Return the (X, Y) coordinate for the center point of the cell that contains the specified text.  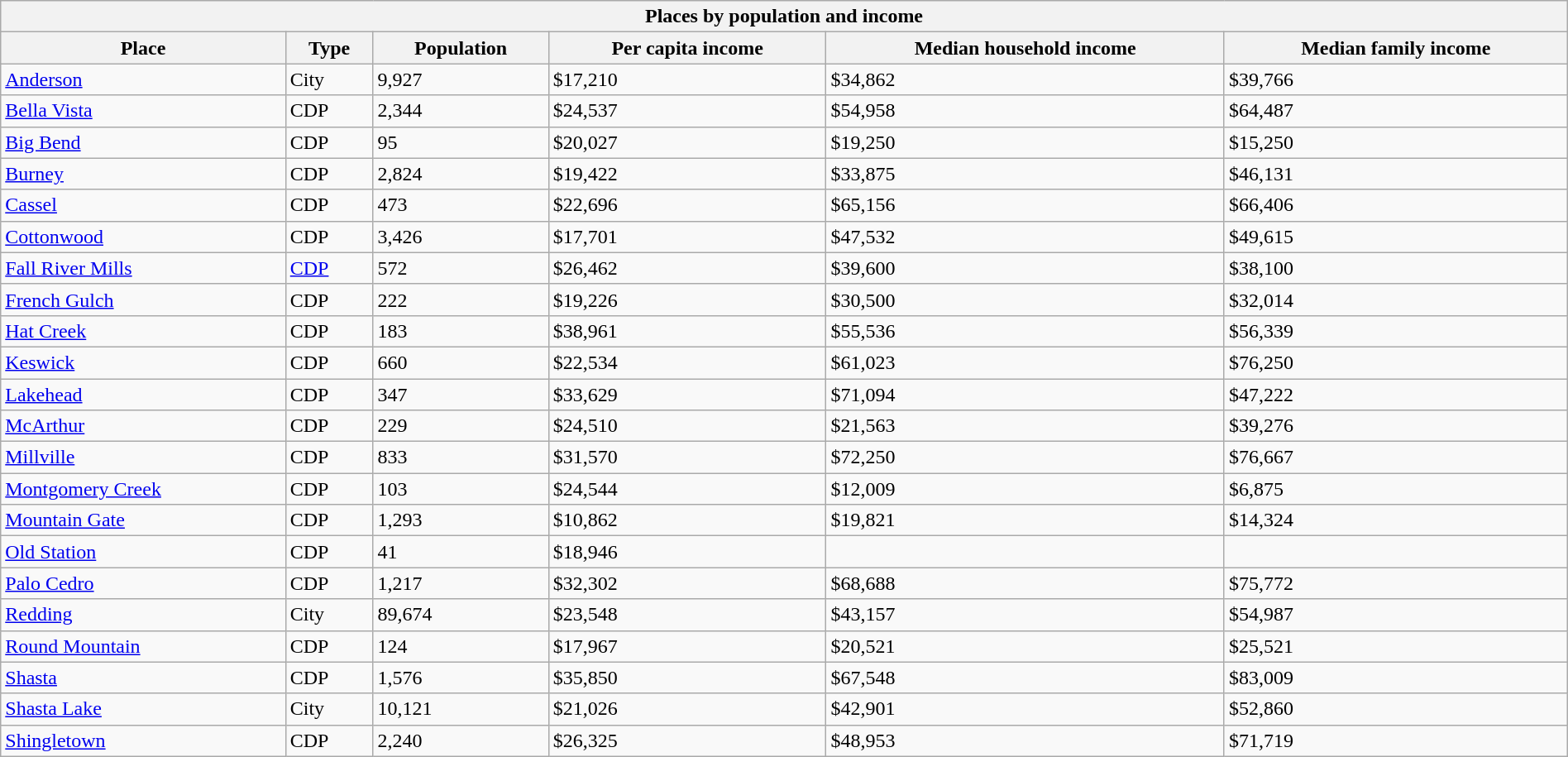
833 (461, 458)
Burney (143, 174)
1,576 (461, 678)
41 (461, 552)
$26,462 (687, 268)
$35,850 (687, 678)
1,217 (461, 583)
$17,701 (687, 237)
Montgomery Creek (143, 489)
McArthur (143, 426)
Lakehead (143, 395)
$47,532 (1025, 237)
$34,862 (1025, 79)
$46,131 (1396, 174)
95 (461, 142)
$15,250 (1396, 142)
$49,615 (1396, 237)
$21,563 (1025, 426)
$31,570 (687, 458)
$10,862 (687, 520)
Bella Vista (143, 111)
$38,961 (687, 331)
$38,100 (1396, 268)
229 (461, 426)
$71,719 (1396, 740)
$32,014 (1396, 299)
$48,953 (1025, 740)
$30,500 (1025, 299)
Mountain Gate (143, 520)
Redding (143, 615)
$12,009 (1025, 489)
$56,339 (1396, 331)
$55,536 (1025, 331)
Place (143, 48)
660 (461, 362)
124 (461, 646)
$39,600 (1025, 268)
10,121 (461, 709)
$22,534 (687, 362)
1,293 (461, 520)
2,344 (461, 111)
$19,422 (687, 174)
$18,946 (687, 552)
Hat Creek (143, 331)
89,674 (461, 615)
Population (461, 48)
$52,860 (1396, 709)
$42,901 (1025, 709)
Places by population and income (784, 17)
$65,156 (1025, 205)
French Gulch (143, 299)
$76,250 (1396, 362)
$22,696 (687, 205)
183 (461, 331)
$32,302 (687, 583)
Median family income (1396, 48)
$24,544 (687, 489)
Old Station (143, 552)
$33,629 (687, 395)
$54,958 (1025, 111)
$19,226 (687, 299)
2,240 (461, 740)
$76,667 (1396, 458)
Big Bend (143, 142)
$14,324 (1396, 520)
$23,548 (687, 615)
$43,157 (1025, 615)
Median household income (1025, 48)
$75,772 (1396, 583)
$83,009 (1396, 678)
Type (329, 48)
$6,875 (1396, 489)
$26,325 (687, 740)
$20,027 (687, 142)
$33,875 (1025, 174)
Cassel (143, 205)
$64,487 (1396, 111)
$39,276 (1396, 426)
Anderson (143, 79)
222 (461, 299)
Keswick (143, 362)
$39,766 (1396, 79)
$47,222 (1396, 395)
Millville (143, 458)
$54,987 (1396, 615)
103 (461, 489)
572 (461, 268)
Round Mountain (143, 646)
Per capita income (687, 48)
2,824 (461, 174)
$67,548 (1025, 678)
$72,250 (1025, 458)
$24,510 (687, 426)
$24,537 (687, 111)
$25,521 (1396, 646)
Cottonwood (143, 237)
$19,821 (1025, 520)
$68,688 (1025, 583)
$20,521 (1025, 646)
Shasta Lake (143, 709)
473 (461, 205)
$17,210 (687, 79)
Shingletown (143, 740)
Shasta (143, 678)
Palo Cedro (143, 583)
347 (461, 395)
9,927 (461, 79)
Fall River Mills (143, 268)
$19,250 (1025, 142)
$21,026 (687, 709)
$17,967 (687, 646)
$71,094 (1025, 395)
3,426 (461, 237)
$66,406 (1396, 205)
$61,023 (1025, 362)
